Find where the given text appears and provide that cell's center as [X, Y] coordinate. 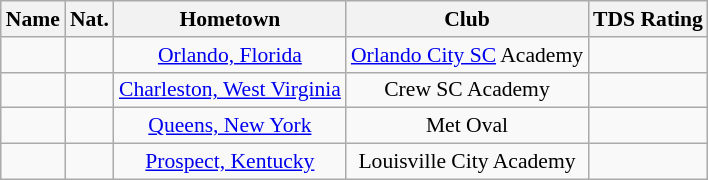
Hometown [230, 19]
Orlando, Florida [230, 55]
TDS Rating [648, 19]
Charleston, West Virginia [230, 90]
Queens, New York [230, 126]
Nat. [90, 19]
Club [467, 19]
Orlando City SC Academy [467, 55]
Prospect, Kentucky [230, 162]
Louisville City Academy [467, 162]
Name [33, 19]
Met Oval [467, 126]
Crew SC Academy [467, 90]
